Scan for the cell matching the given text and deliver its (x, y) coordinate at center. 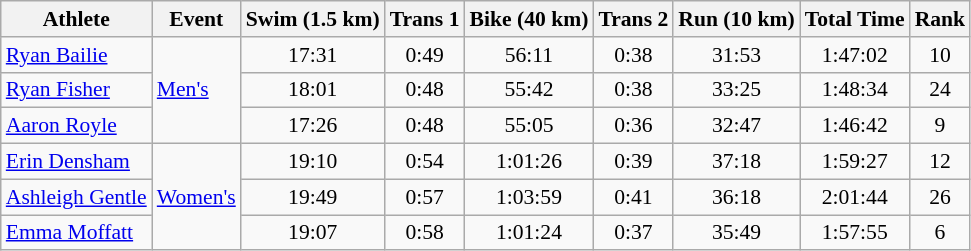
Women's (196, 198)
17:31 (313, 55)
Swim (1.5 km) (313, 19)
26 (940, 197)
Run (10 km) (736, 19)
12 (940, 162)
0:57 (425, 197)
0:49 (425, 55)
Ryan Bailie (76, 55)
Emma Moffatt (76, 233)
1:01:24 (530, 233)
56:11 (530, 55)
1:01:26 (530, 162)
32:47 (736, 126)
Event (196, 19)
37:18 (736, 162)
1:57:55 (855, 233)
55:05 (530, 126)
Ashleigh Gentle (76, 197)
0:58 (425, 233)
0:36 (633, 126)
24 (940, 90)
1:47:02 (855, 55)
18:01 (313, 90)
2:01:44 (855, 197)
Athlete (76, 19)
Ryan Fisher (76, 90)
6 (940, 233)
Bike (40 km) (530, 19)
Trans 2 (633, 19)
9 (940, 126)
Trans 1 (425, 19)
Aaron Royle (76, 126)
1:03:59 (530, 197)
0:54 (425, 162)
Erin Densham (76, 162)
Total Time (855, 19)
0:39 (633, 162)
19:49 (313, 197)
33:25 (736, 90)
19:07 (313, 233)
1:59:27 (855, 162)
Men's (196, 90)
31:53 (736, 55)
17:26 (313, 126)
1:48:34 (855, 90)
1:46:42 (855, 126)
0:37 (633, 233)
Rank (940, 19)
10 (940, 55)
35:49 (736, 233)
19:10 (313, 162)
55:42 (530, 90)
0:41 (633, 197)
36:18 (736, 197)
